Capture the cell that displays the provided text and extract its (x, y) central coordinate. 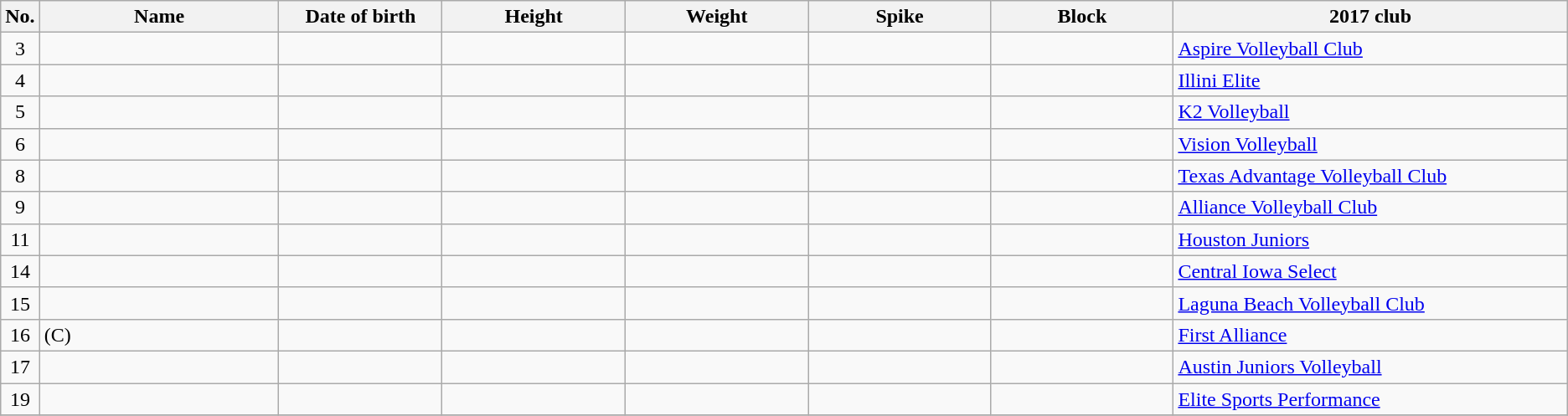
Weight (717, 17)
17 (20, 367)
Height (534, 17)
11 (20, 239)
First Alliance (1370, 335)
Name (159, 17)
Elite Sports Performance (1370, 399)
19 (20, 399)
Illini Elite (1370, 80)
15 (20, 303)
Date of birth (360, 17)
Central Iowa Select (1370, 271)
9 (20, 208)
5 (20, 112)
3 (20, 49)
4 (20, 80)
16 (20, 335)
14 (20, 271)
Spike (900, 17)
6 (20, 144)
Houston Juniors (1370, 239)
2017 club (1370, 17)
(C) (159, 335)
Austin Juniors Volleyball (1370, 367)
Alliance Volleyball Club (1370, 208)
Block (1082, 17)
No. (20, 17)
Aspire Volleyball Club (1370, 49)
Vision Volleyball (1370, 144)
8 (20, 176)
Laguna Beach Volleyball Club (1370, 303)
Texas Advantage Volleyball Club (1370, 176)
K2 Volleyball (1370, 112)
